For the text-containing cell, return its midpoint in [x, y] coordinate format. 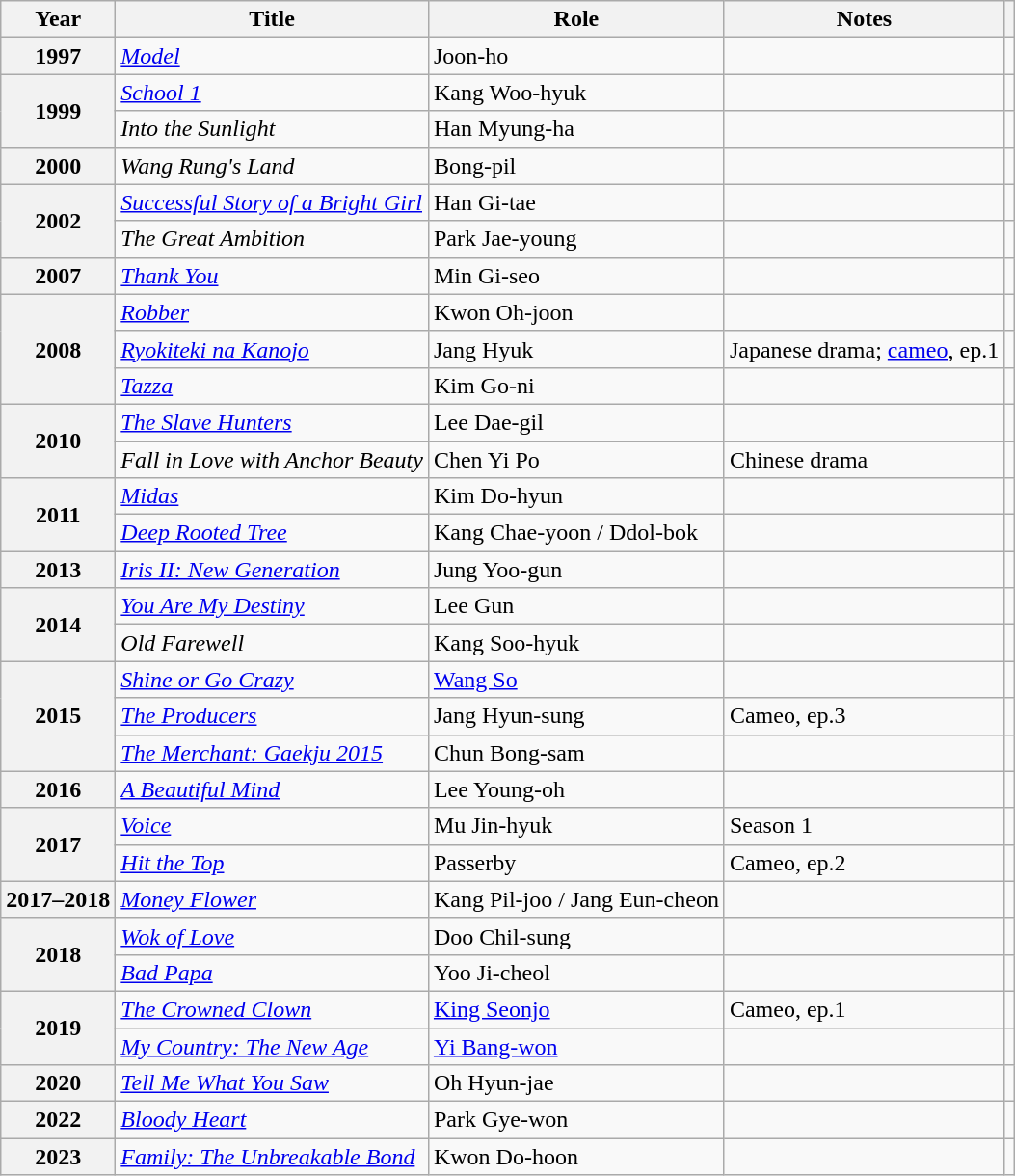
King Seonjo [576, 1009]
Wok of Love [272, 936]
School 1 [272, 93]
Mu Jin-hyuk [576, 826]
Tazza [272, 386]
Season 1 [864, 826]
Notes [864, 19]
The Producers [272, 716]
Min Gi-seo [576, 276]
Family: The Unbreakable Bond [272, 1157]
Tell Me What You Saw [272, 1083]
Title [272, 19]
Lee Young-oh [576, 789]
2013 [58, 570]
Kang Woo-hyuk [576, 93]
Bong-pil [576, 166]
Kim Do-hyun [576, 496]
2015 [58, 716]
2023 [58, 1157]
Fall in Love with Anchor Beauty [272, 460]
Kang Soo-hyuk [576, 643]
Cameo, ep.3 [864, 716]
Passerby [576, 863]
Hit the Top [272, 863]
Old Farewell [272, 643]
The Great Ambition [272, 239]
Jang Hyuk [576, 349]
Successful Story of a Bright Girl [272, 202]
Wang Rung's Land [272, 166]
2011 [58, 515]
Park Jae-young [576, 239]
Shine or Go Crazy [272, 680]
Oh Hyun-jae [576, 1083]
Han Gi-tae [576, 202]
2017 [58, 844]
The Merchant: Gaekju 2015 [272, 753]
Midas [272, 496]
Thank You [272, 276]
Han Myung-ha [576, 129]
Yoo Ji-cheol [576, 973]
Money Flower [272, 899]
Chen Yi Po [576, 460]
Voice [272, 826]
Year [58, 19]
You Are My Destiny [272, 606]
Wang So [576, 680]
Deep Rooted Tree [272, 533]
Kim Go-ni [576, 386]
1999 [58, 111]
2020 [58, 1083]
Chinese drama [864, 460]
Bloody Heart [272, 1120]
2016 [58, 789]
Lee Dae-gil [576, 422]
Model [272, 56]
Kang Pil-joo / Jang Eun-cheon [576, 899]
Cameo, ep.2 [864, 863]
Kwon Oh-joon [576, 312]
Yi Bang-won [576, 1046]
A Beautiful Mind [272, 789]
The Crowned Clown [272, 1009]
Robber [272, 312]
2000 [58, 166]
2002 [58, 221]
My Country: The New Age [272, 1046]
2010 [58, 441]
2022 [58, 1120]
Lee Gun [576, 606]
Joon-ho [576, 56]
Kang Chae-yoon / Ddol-bok [576, 533]
Park Gye-won [576, 1120]
Japanese drama; cameo, ep.1 [864, 349]
Bad Papa [272, 973]
Chun Bong-sam [576, 753]
Kwon Do-hoon [576, 1157]
Jang Hyun-sung [576, 716]
2008 [58, 349]
2007 [58, 276]
2018 [58, 954]
Jung Yoo-gun [576, 570]
2017–2018 [58, 899]
2019 [58, 1028]
The Slave Hunters [272, 422]
Role [576, 19]
Ryokiteki na Kanojo [272, 349]
2014 [58, 625]
Iris II: New Generation [272, 570]
Cameo, ep.1 [864, 1009]
Into the Sunlight [272, 129]
Doo Chil-sung [576, 936]
1997 [58, 56]
